Find where the given text appears and provide that cell's center as (x, y) coordinate. 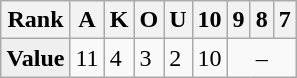
2 (178, 58)
U (178, 20)
Rank (36, 20)
K (119, 20)
Value (36, 58)
– (262, 58)
8 (262, 20)
A (87, 20)
3 (149, 58)
9 (238, 20)
O (149, 20)
11 (87, 58)
4 (119, 58)
7 (284, 20)
